Find where the given text appears and provide that cell's center as [x, y] coordinate. 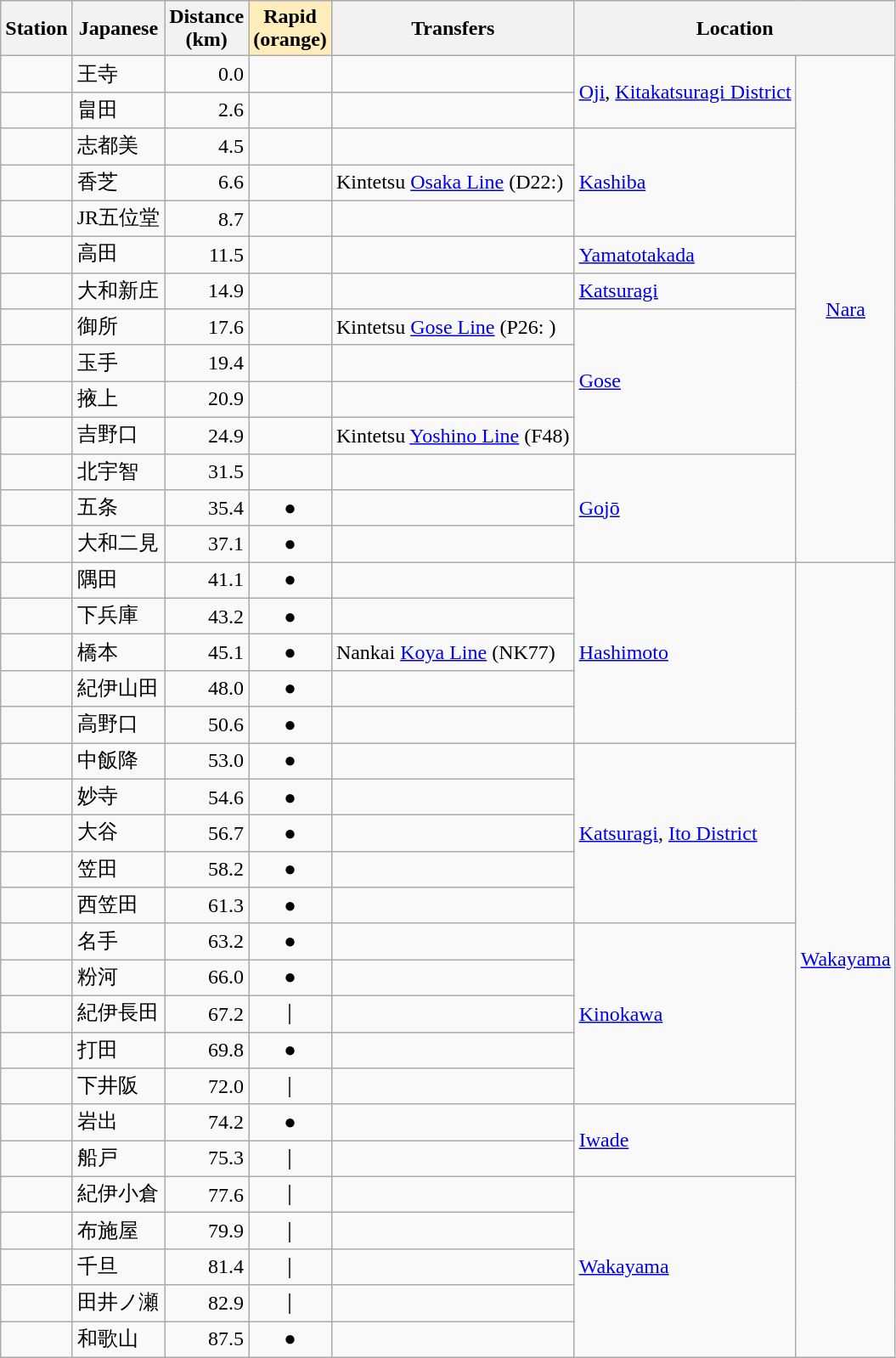
Yamatotakada [685, 255]
69.8 [207, 1050]
船戸 [118, 1158]
Gose [685, 381]
2.6 [207, 110]
名手 [118, 941]
20.9 [207, 399]
Nara [846, 309]
高野口 [118, 725]
橋本 [118, 652]
81.4 [207, 1267]
63.2 [207, 941]
6.6 [207, 183]
53.0 [207, 761]
布施屋 [118, 1231]
粉河 [118, 978]
Location [735, 29]
75.3 [207, 1158]
Distance (km) [207, 29]
下兵庫 [118, 617]
0.0 [207, 75]
香芝 [118, 183]
高田 [118, 255]
畠田 [118, 110]
Gojō [685, 508]
Kintetsu Gose Line (P26: ) [453, 328]
隅田 [118, 581]
西笠田 [118, 905]
中飯降 [118, 761]
74.2 [207, 1123]
Katsuragi [685, 290]
千旦 [118, 1267]
58.2 [207, 870]
妙寺 [118, 797]
大和二見 [118, 544]
紀伊長田 [118, 1014]
Japanese [118, 29]
大和新庄 [118, 290]
打田 [118, 1050]
72.0 [207, 1087]
笠田 [118, 870]
王寺 [118, 75]
82.9 [207, 1303]
吉野口 [118, 435]
Kintetsu Yoshino Line (F48) [453, 435]
37.1 [207, 544]
Kintetsu Osaka Line (D22:) [453, 183]
14.9 [207, 290]
Nankai Koya Line (NK77) [453, 652]
11.5 [207, 255]
Kinokawa [685, 1014]
17.6 [207, 328]
Iwade [685, 1140]
4.5 [207, 146]
41.1 [207, 581]
JR五位堂 [118, 219]
Oji, Kitakatsuragi District [685, 92]
掖上 [118, 399]
50.6 [207, 725]
8.7 [207, 219]
和歌山 [118, 1340]
77.6 [207, 1194]
79.9 [207, 1231]
24.9 [207, 435]
48.0 [207, 688]
67.2 [207, 1014]
Hashimoto [685, 652]
玉手 [118, 363]
45.1 [207, 652]
北宇智 [118, 472]
31.5 [207, 472]
19.4 [207, 363]
志都美 [118, 146]
紀伊山田 [118, 688]
大谷 [118, 834]
43.2 [207, 617]
紀伊小倉 [118, 1194]
田井ノ瀬 [118, 1303]
66.0 [207, 978]
御所 [118, 328]
Transfers [453, 29]
Kashiba [685, 183]
35.4 [207, 508]
下井阪 [118, 1087]
54.6 [207, 797]
岩出 [118, 1123]
61.3 [207, 905]
Rapid(orange) [290, 29]
56.7 [207, 834]
87.5 [207, 1340]
Station [37, 29]
五条 [118, 508]
Katsuragi, Ito District [685, 832]
